Return [x, y] of the center of cell containing provided text 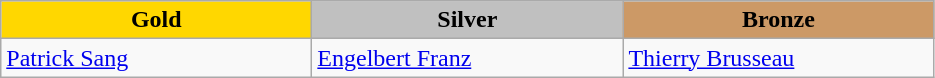
Silver [468, 20]
Gold [156, 20]
Patrick Sang [156, 58]
Bronze [778, 20]
Thierry Brusseau [778, 58]
Engelbert Franz [468, 58]
